Provide the (X, Y) coordinate of the cell's center where the given text is located.  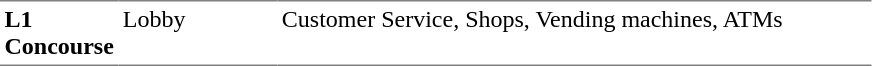
L1Concourse (59, 33)
Customer Service, Shops, Vending machines, ATMs (574, 33)
Lobby (198, 33)
